Output the (X, Y) coordinate of the center of the cell containing the given text.  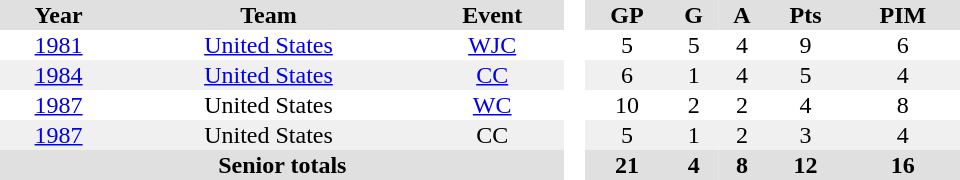
Event (492, 15)
12 (805, 165)
Pts (805, 15)
WJC (492, 45)
Year (58, 15)
10 (626, 105)
WC (492, 105)
3 (805, 135)
PIM (903, 15)
GP (626, 15)
A (742, 15)
16 (903, 165)
21 (626, 165)
1984 (58, 75)
9 (805, 45)
Team (268, 15)
G (694, 15)
1981 (58, 45)
Senior totals (282, 165)
